Return [x, y] of the center of cell containing provided text 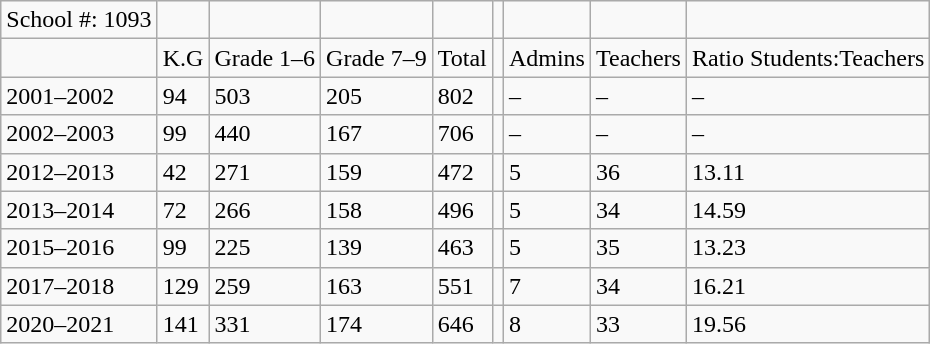
646 [462, 324]
259 [265, 286]
551 [462, 286]
7 [546, 286]
19.56 [808, 324]
440 [265, 134]
33 [638, 324]
8 [546, 324]
472 [462, 172]
706 [462, 134]
139 [377, 248]
16.21 [808, 286]
496 [462, 210]
205 [377, 96]
331 [265, 324]
163 [377, 286]
158 [377, 210]
Teachers [638, 58]
14.59 [808, 210]
2013–2014 [79, 210]
2001–2002 [79, 96]
2020–2021 [79, 324]
35 [638, 248]
266 [265, 210]
159 [377, 172]
72 [183, 210]
174 [377, 324]
Grade 1–6 [265, 58]
Ratio Students:Teachers [808, 58]
42 [183, 172]
129 [183, 286]
141 [183, 324]
94 [183, 96]
2002–2003 [79, 134]
463 [462, 248]
Admins [546, 58]
271 [265, 172]
802 [462, 96]
Total [462, 58]
School #: 1093 [79, 20]
13.11 [808, 172]
K.G [183, 58]
167 [377, 134]
13.23 [808, 248]
2012–2013 [79, 172]
2017–2018 [79, 286]
2015–2016 [79, 248]
36 [638, 172]
Grade 7–9 [377, 58]
225 [265, 248]
503 [265, 96]
